Search for the cell housing the specified text and yield its (X, Y) center coordinate. 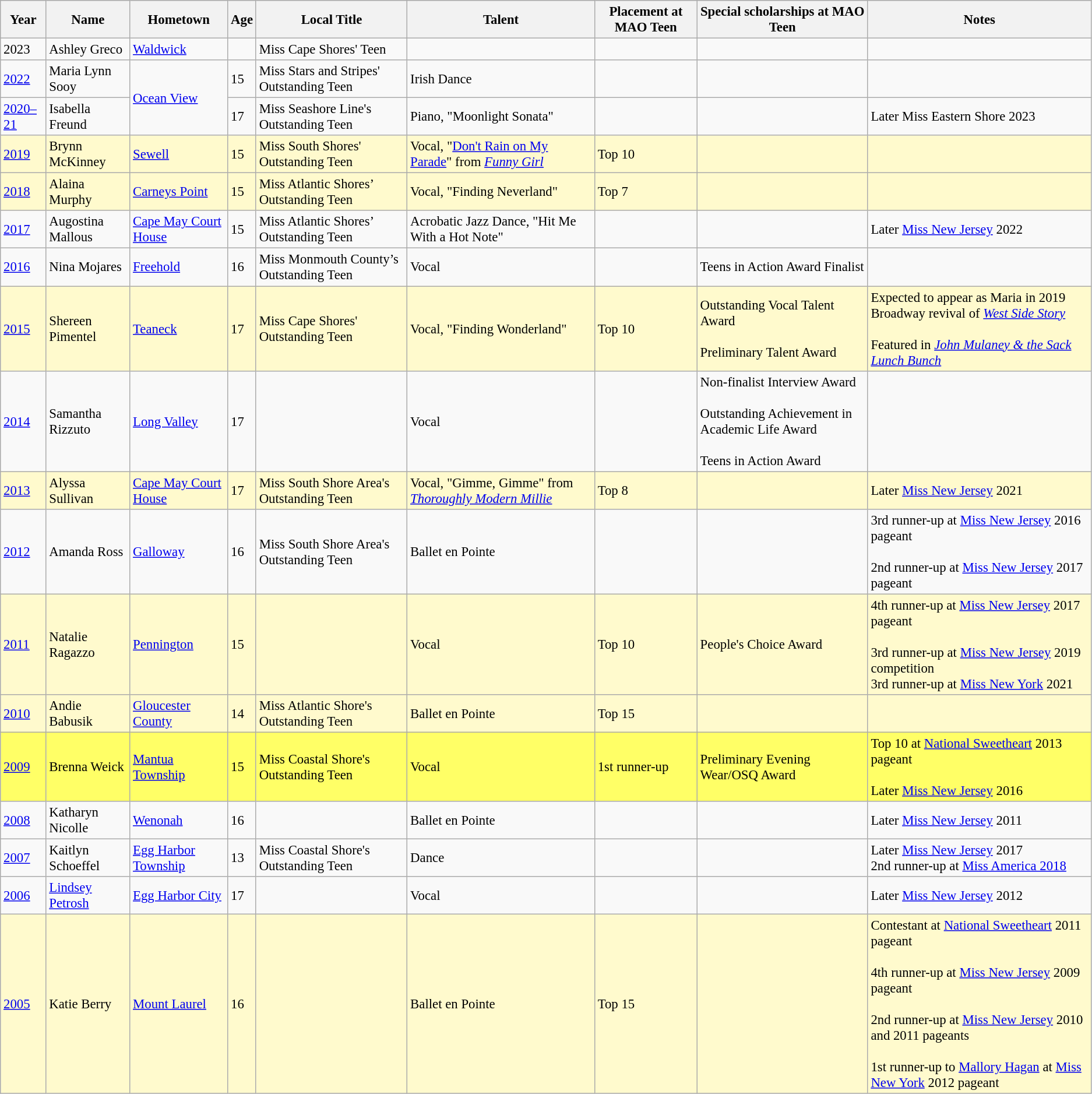
Miss South Shores' Outstanding Teen (331, 154)
Galloway (179, 551)
Sewell (179, 154)
2022 (23, 79)
Miss Cape Shores' Teen (331, 50)
Maria Lynn Sooy (88, 79)
Nina Mojares (88, 267)
Andie Babusik (88, 713)
Brynn McKinney (88, 154)
2017 (23, 230)
Top 7 (646, 192)
2020–21 (23, 117)
2010 (23, 713)
Teaneck (179, 329)
Augostina Mallous (88, 230)
Miss Monmouth County’s Outstanding Teen (331, 267)
Isabella Freund (88, 117)
Special scholarships at MAO Teen (782, 20)
2019 (23, 154)
Katie Berry (88, 1004)
Preliminary Evening Wear/OSQ Award (782, 767)
Later Miss Eastern Shore 2023 (979, 117)
Vocal, "Finding Neverland" (501, 192)
Piano, "Moonlight Sonata" (501, 117)
Vocal, "Finding Wonderland" (501, 329)
Name (88, 20)
Notes (979, 20)
2006 (23, 895)
Miss Stars and Stripes' Outstanding Teen (331, 79)
Acrobatic Jazz Dance, "Hit Me With a Hot Note" (501, 230)
Alaina Murphy (88, 192)
Placement at MAO Teen (646, 20)
2016 (23, 267)
Ocean View (179, 98)
2023 (23, 50)
Shereen Pimentel (88, 329)
Non-finalist Interview AwardOutstanding Achievement in Academic Life AwardTeens in Action Award (782, 421)
People's Choice Award (782, 645)
Long Valley (179, 421)
Amanda Ross (88, 551)
Miss Atlantic Shore's Outstanding Teen (331, 713)
Waldwick (179, 50)
Natalie Ragazzo (88, 645)
Brenna Weick (88, 767)
Teens in Action Award Finalist (782, 267)
Later Miss New Jersey 2021 (979, 491)
2007 (23, 858)
Katharyn Nicolle (88, 821)
Ashley Greco (88, 50)
Pennington (179, 645)
4th runner-up at Miss New Jersey 2017 pageant3rd runner-up at Miss New Jersey 2019 competition3rd runner-up at Miss New York 2021 (979, 645)
Irish Dance (501, 79)
Wenonah (179, 821)
Hometown (179, 20)
Mount Laurel (179, 1004)
Age (242, 20)
Alyssa Sullivan (88, 491)
3rd runner-up at Miss New Jersey 2016 pageant2nd runner-up at Miss New Jersey 2017 pageant (979, 551)
2009 (23, 767)
Miss Cape Shores' Outstanding Teen (331, 329)
Mantua Township (179, 767)
Carneys Point (179, 192)
2015 (23, 329)
Egg Harbor City (179, 895)
Miss Seashore Line's Outstanding Teen (331, 117)
Local Title (331, 20)
Top 10 at National Sweetheart 2013 pageantLater Miss New Jersey 2016 (979, 767)
1st runner-up (646, 767)
Later Miss New Jersey 2022 (979, 230)
Vocal, "Don't Rain on My Parade" from Funny Girl (501, 154)
2011 (23, 645)
Vocal, "Gimme, Gimme" from Thoroughly Modern Millie (501, 491)
Later Miss New Jersey 2012 (979, 895)
Expected to appear as Maria in 2019 Broadway revival of West Side StoryFeatured in John Mulaney & the Sack Lunch Bunch (979, 329)
Year (23, 20)
Later Miss New Jersey 20172nd runner-up at Miss America 2018 (979, 858)
2005 (23, 1004)
Outstanding Vocal Talent AwardPreliminary Talent Award (782, 329)
Kaitlyn Schoeffel (88, 858)
Gloucester County (179, 713)
Lindsey Petrosh (88, 895)
Samantha Rizzuto (88, 421)
Top 8 (646, 491)
13 (242, 858)
2013 (23, 491)
2014 (23, 421)
2018 (23, 192)
2008 (23, 821)
14 (242, 713)
2012 (23, 551)
Freehold (179, 267)
Later Miss New Jersey 2011 (979, 821)
Talent (501, 20)
Egg Harbor Township (179, 858)
Dance (501, 858)
